Capture the cell that displays the provided text and extract its [X, Y] central coordinate. 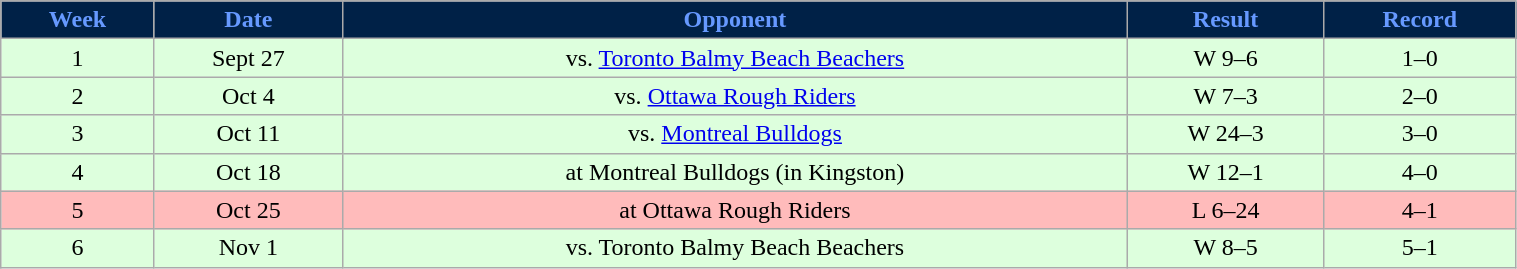
4 [78, 172]
Record [1420, 20]
Oct 4 [248, 96]
at Ottawa Rough Riders [734, 210]
2–0 [1420, 96]
Result [1226, 20]
W 8–5 [1226, 248]
Sept 27 [248, 58]
vs. Ottawa Rough Riders [734, 96]
vs. Montreal Bulldogs [734, 134]
4–0 [1420, 172]
1–0 [1420, 58]
Oct 11 [248, 134]
Oct 25 [248, 210]
W 7–3 [1226, 96]
at Montreal Bulldogs (in Kingston) [734, 172]
6 [78, 248]
Week [78, 20]
4–1 [1420, 210]
5–1 [1420, 248]
W 9–6 [1226, 58]
Nov 1 [248, 248]
3 [78, 134]
1 [78, 58]
Date [248, 20]
Opponent [734, 20]
W 24–3 [1226, 134]
L 6–24 [1226, 210]
2 [78, 96]
W 12–1 [1226, 172]
3–0 [1420, 134]
5 [78, 210]
Oct 18 [248, 172]
